Return the (x, y) coordinate for the center point of the cell that contains the specified text.  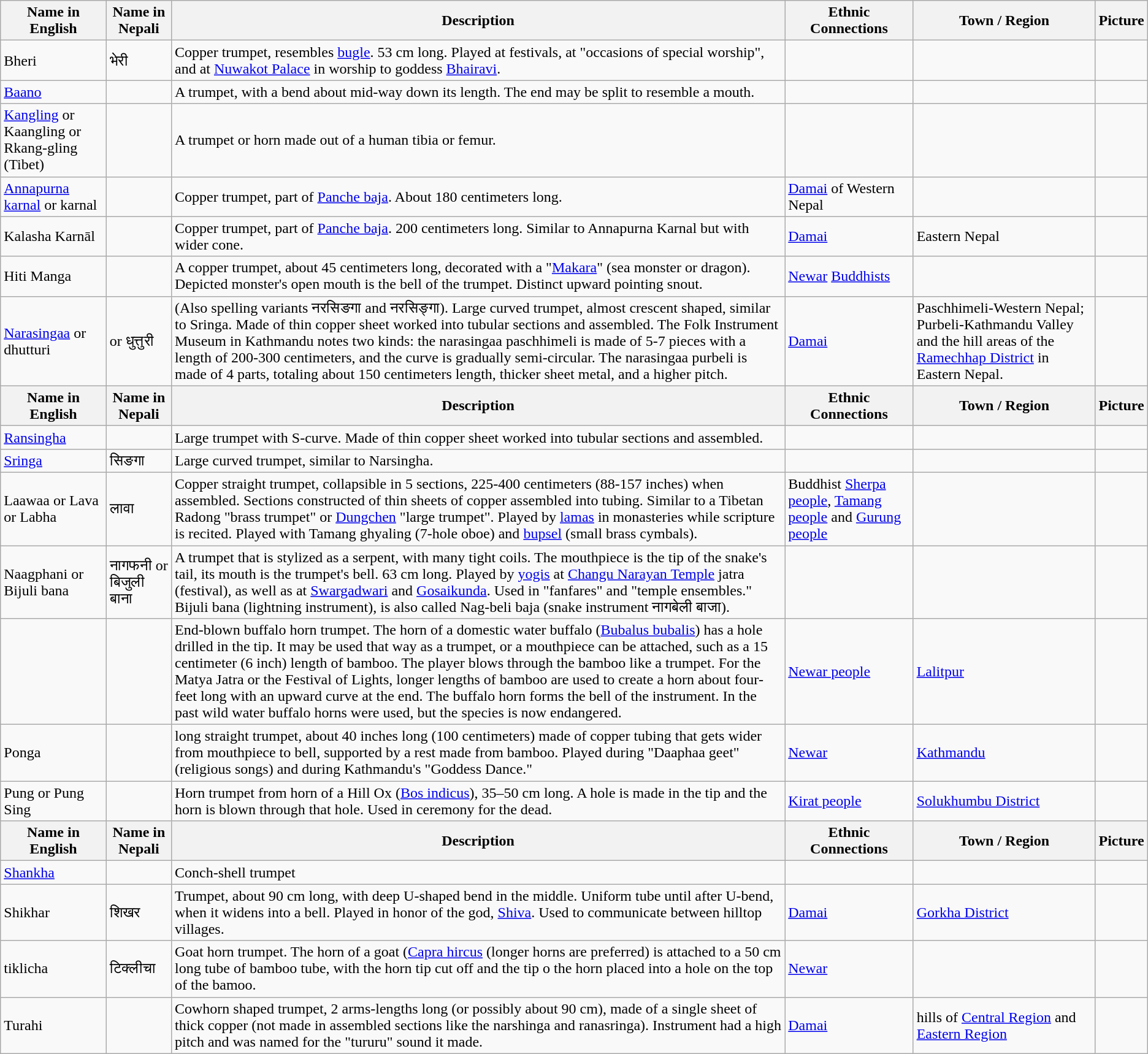
Ponga (54, 753)
Hiti Manga (54, 276)
Narasingaa or dhutturi (54, 341)
Large trumpet with S-curve. Made of thin copper sheet worked into tubular sections and assembled. (478, 437)
Eastern Nepal (1005, 237)
A trumpet, with a bend about mid-way down its length. The end may be split to resemble a mouth. (478, 92)
Turahi (54, 1025)
Shankha (54, 873)
Laawaa or Lava or Labha (54, 509)
Kirat people (849, 801)
Damai of Western Nepal (849, 196)
Sringa (54, 460)
Kathmandu (1005, 753)
Ransingha (54, 437)
नागफनी or बिजुली बाना (139, 582)
or धुत्तुरी (139, 341)
Solukhumbu District (1005, 801)
सिङगा (139, 460)
Baano (54, 92)
Lalitpur (1005, 672)
Copper trumpet, part of Panche baja. About 180 centimeters long. (478, 196)
Paschhimeli-Western Nepal; Purbeli-Kathmandu Valley and the hill areas of the Ramechhap District in Eastern Nepal. (1005, 341)
Large curved trumpet, similar to Narsingha. (478, 460)
शिखर (139, 912)
लावा (139, 509)
Newar people (849, 672)
Bheri (54, 60)
Kalasha Karnāl (54, 237)
भेरी (139, 60)
Shikhar (54, 912)
Newar Buddhists (849, 276)
tiklicha (54, 969)
Kangling or Kaangling or Rkang-gling (Tibet) (54, 140)
Copper trumpet, part of Panche baja. 200 centimeters long. Similar to Annapurna Karnal but with wider cone. (478, 237)
Pung or Pung Sing (54, 801)
hills of Central Region and Eastern Region (1005, 1025)
Gorkha District (1005, 912)
Conch-shell trumpet (478, 873)
A trumpet or horn made out of a human tibia or femur. (478, 140)
Buddhist Sherpa people, Tamang people and Gurung people (849, 509)
Annapurna karnal or karnal (54, 196)
टिक्लीचा (139, 969)
Naagphani or Bijuli bana (54, 582)
